Return [X, Y] of the center of cell containing provided text 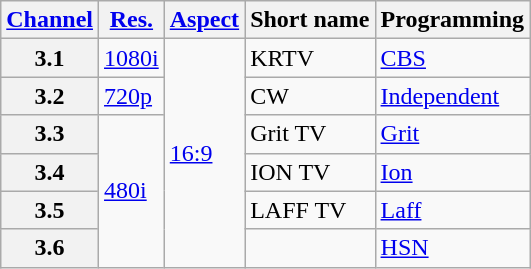
1080i [132, 58]
CBS [452, 58]
3.5 [50, 210]
Grit TV [310, 134]
Short name [310, 20]
KRTV [310, 58]
Res. [132, 20]
Grit [452, 134]
CW [310, 96]
480i [132, 191]
3.3 [50, 134]
Programming [452, 20]
720p [132, 96]
3.4 [50, 172]
Laff [452, 210]
3.6 [50, 248]
3.2 [50, 96]
16:9 [204, 153]
Channel [50, 20]
3.1 [50, 58]
HSN [452, 248]
Independent [452, 96]
ION TV [310, 172]
Aspect [204, 20]
LAFF TV [310, 210]
Ion [452, 172]
